Return (x, y) of the center of cell containing provided text 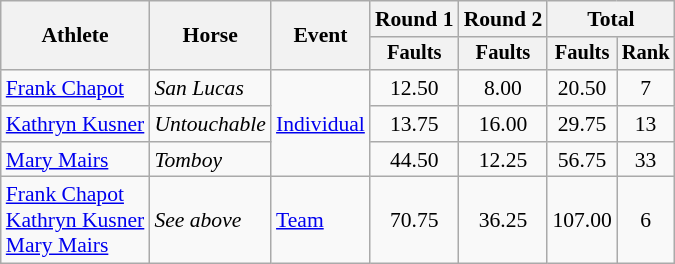
36.25 (504, 220)
Individual (320, 124)
Frank ChapotKathryn KusnerMary Mairs (76, 220)
Total (610, 19)
107.00 (582, 220)
12.50 (414, 88)
12.25 (504, 160)
8.00 (504, 88)
13.75 (414, 124)
29.75 (582, 124)
13 (646, 124)
Kathryn Kusner (76, 124)
Team (320, 220)
Frank Chapot (76, 88)
56.75 (582, 160)
Rank (646, 54)
Event (320, 36)
16.00 (504, 124)
Tomboy (210, 160)
44.50 (414, 160)
7 (646, 88)
Horse (210, 36)
70.75 (414, 220)
33 (646, 160)
20.50 (582, 88)
Round 2 (504, 19)
6 (646, 220)
Round 1 (414, 19)
Athlete (76, 36)
See above (210, 220)
Untouchable (210, 124)
Mary Mairs (76, 160)
San Lucas (210, 88)
